From the cell containing the given text, extract its center point as (X, Y) coordinate. 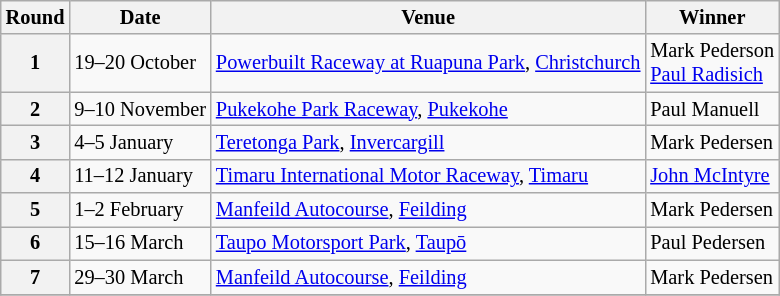
Round (36, 17)
7 (36, 277)
6 (36, 243)
Paul Pedersen (712, 243)
1 (36, 63)
4–5 January (140, 142)
Date (140, 17)
Venue (428, 17)
Winner (712, 17)
Teretonga Park, Invercargill (428, 142)
3 (36, 142)
1–2 February (140, 210)
11–12 January (140, 176)
Pukekohe Park Raceway, Pukekohe (428, 109)
Timaru International Motor Raceway, Timaru (428, 176)
9–10 November (140, 109)
15–16 March (140, 243)
Paul Manuell (712, 109)
5 (36, 210)
29–30 March (140, 277)
19–20 October (140, 63)
John McIntyre (712, 176)
Taupo Motorsport Park, Taupō (428, 243)
Mark Pederson Paul Radisich (712, 63)
2 (36, 109)
Powerbuilt Raceway at Ruapuna Park, Christchurch (428, 63)
4 (36, 176)
